Determine the [X, Y] coordinate at the center of the cell enclosing the given text.  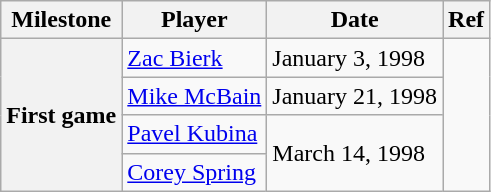
Zac Bierk [194, 58]
Pavel Kubina [194, 134]
Date [355, 20]
Mike McBain [194, 96]
Ref [466, 20]
First game [62, 115]
January 21, 1998 [355, 96]
January 3, 1998 [355, 58]
March 14, 1998 [355, 153]
Corey Spring [194, 172]
Milestone [62, 20]
Player [194, 20]
